Search for the cell housing the specified text and yield its [X, Y] center coordinate. 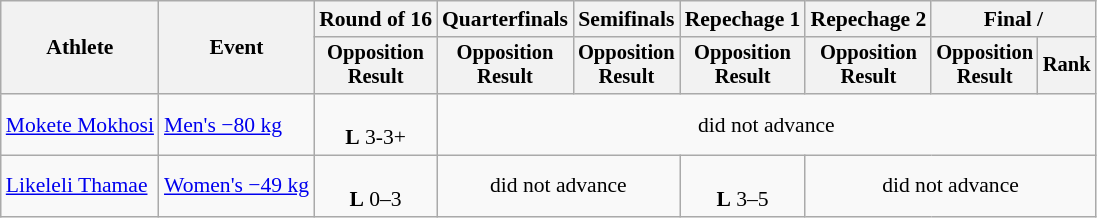
L 3–5 [743, 186]
Athlete [80, 48]
Likeleli Thamae [80, 186]
Semifinals [626, 19]
Quarterfinals [505, 19]
Rank [1067, 66]
Repechage 1 [743, 19]
Women's −49 kg [236, 186]
L 3-3+ [376, 124]
Mokete Mokhosi [80, 124]
Final / [1013, 19]
Event [236, 48]
L 0–3 [376, 186]
Repechage 2 [868, 19]
Men's −80 kg [236, 124]
Round of 16 [376, 19]
